Return (X, Y) of the center of cell containing provided text 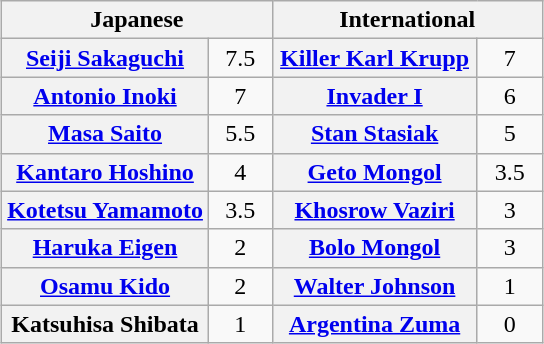
Kotetsu Yamamoto (106, 210)
Haruka Eigen (106, 248)
Antonio Inoki (106, 96)
Stan Stasiak (374, 134)
Japanese (137, 20)
Invader I (374, 96)
Killer Karl Krupp (374, 58)
Walter Johnson (374, 286)
International (407, 20)
0 (510, 324)
Kantaro Hoshino (106, 172)
Geto Mongol (374, 172)
Khosrow Vaziri (374, 210)
Katsuhisa Shibata (106, 324)
Seiji Sakaguchi (106, 58)
5.5 (240, 134)
Argentina Zuma (374, 324)
6 (510, 96)
5 (510, 134)
Osamu Kido (106, 286)
Masa Saito (106, 134)
Bolo Mongol (374, 248)
4 (240, 172)
7.5 (240, 58)
